For the text-containing cell, return its midpoint in (X, Y) coordinate format. 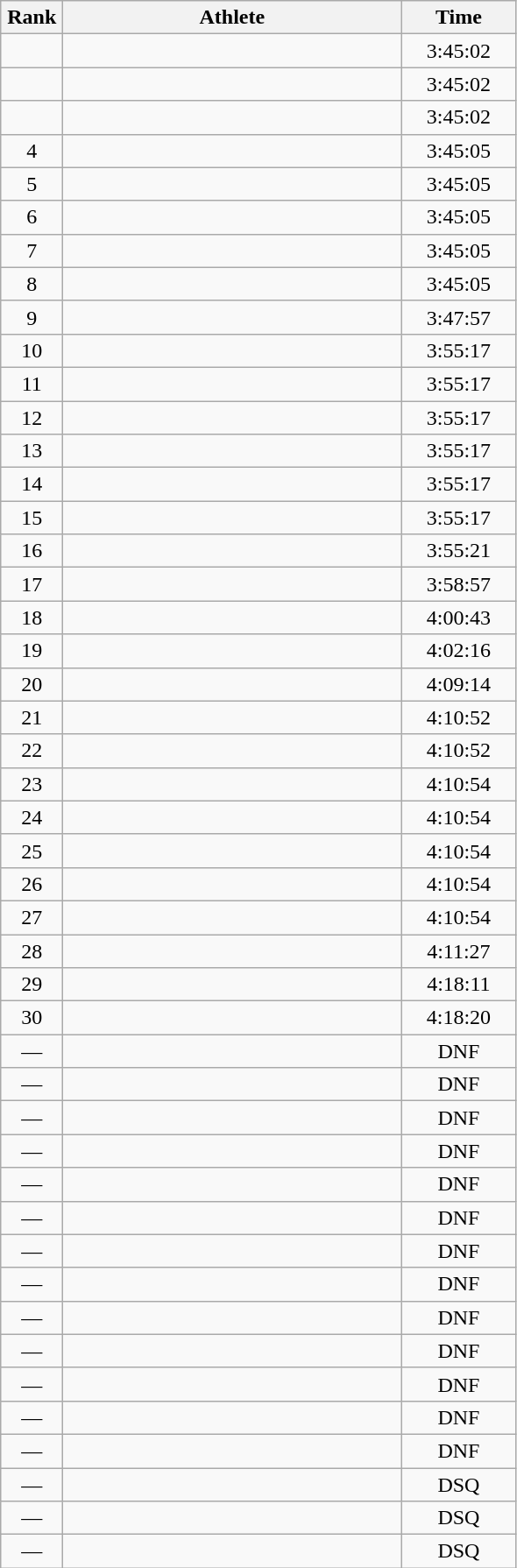
4:18:20 (459, 1018)
4:18:11 (459, 985)
18 (32, 618)
4:09:14 (459, 684)
20 (32, 684)
Rank (32, 18)
19 (32, 651)
22 (32, 751)
21 (32, 717)
11 (32, 384)
29 (32, 985)
4 (32, 151)
Athlete (232, 18)
25 (32, 851)
28 (32, 950)
4:11:27 (459, 950)
3:47:57 (459, 317)
Time (459, 18)
8 (32, 284)
9 (32, 317)
16 (32, 551)
10 (32, 350)
4:00:43 (459, 618)
23 (32, 784)
17 (32, 584)
13 (32, 451)
26 (32, 884)
4:02:16 (459, 651)
27 (32, 917)
3:58:57 (459, 584)
12 (32, 418)
5 (32, 184)
3:55:21 (459, 551)
24 (32, 817)
15 (32, 518)
14 (32, 484)
7 (32, 251)
6 (32, 217)
30 (32, 1018)
